Pinpoint the cell where the given text exists, returning its [X, Y] midpoint coordinate. 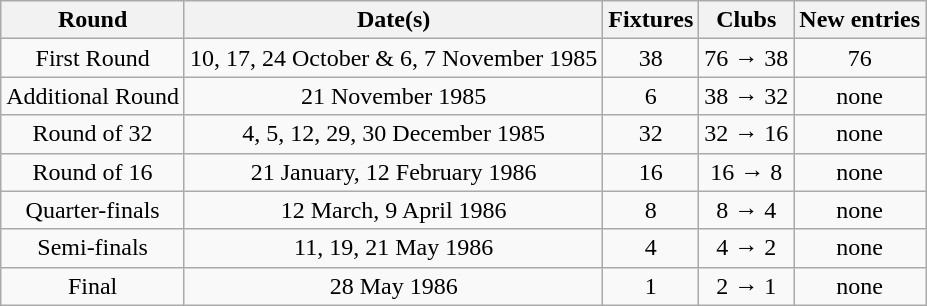
4 [651, 248]
2 → 1 [746, 286]
76 → 38 [746, 58]
16 [651, 172]
8 [651, 210]
Clubs [746, 20]
11, 19, 21 May 1986 [393, 248]
21 January, 12 February 1986 [393, 172]
Additional Round [93, 96]
Semi-finals [93, 248]
Quarter-finals [93, 210]
Date(s) [393, 20]
New entries [860, 20]
32 → 16 [746, 134]
10, 17, 24 October & 6, 7 November 1985 [393, 58]
38 → 32 [746, 96]
21 November 1985 [393, 96]
8 → 4 [746, 210]
Round of 16 [93, 172]
38 [651, 58]
28 May 1986 [393, 286]
Round [93, 20]
32 [651, 134]
12 March, 9 April 1986 [393, 210]
First Round [93, 58]
1 [651, 286]
4 → 2 [746, 248]
6 [651, 96]
Round of 32 [93, 134]
16 → 8 [746, 172]
Final [93, 286]
Fixtures [651, 20]
4, 5, 12, 29, 30 December 1985 [393, 134]
76 [860, 58]
